Return the (X, Y) coordinate for the center point of the cell that contains the specified text.  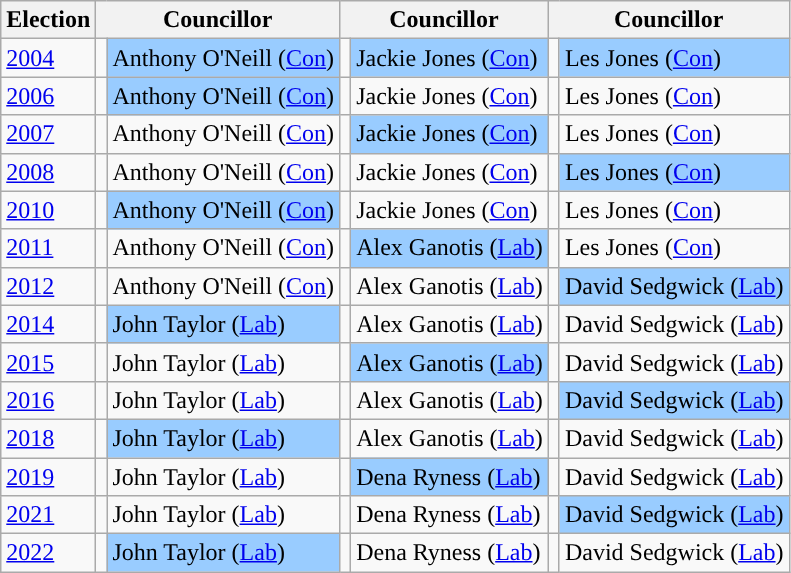
2021 (48, 515)
2022 (48, 553)
2010 (48, 210)
2007 (48, 134)
2018 (48, 438)
2006 (48, 96)
2004 (48, 58)
2012 (48, 286)
2014 (48, 324)
2015 (48, 362)
2016 (48, 400)
2008 (48, 172)
2011 (48, 248)
Election (48, 20)
2019 (48, 477)
